Return the [X, Y] coordinate for the center point of the cell that contains the specified text.  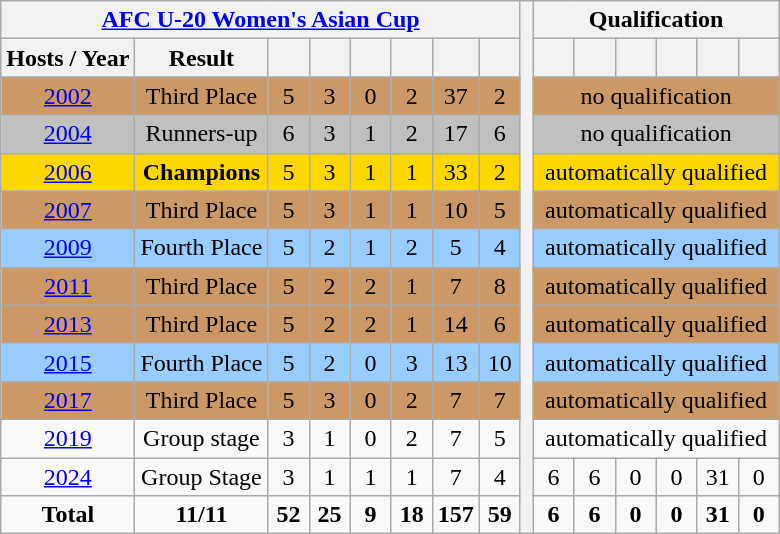
11/11 [202, 515]
2002 [68, 96]
33 [456, 172]
14 [456, 324]
Qualification [656, 20]
37 [456, 96]
2011 [68, 286]
2009 [68, 248]
Runners-up [202, 134]
17 [456, 134]
13 [456, 362]
Group Stage [202, 477]
25 [330, 515]
Result [202, 58]
9 [370, 515]
18 [412, 515]
Group stage [202, 438]
AFC U-20 Women's Asian Cup [261, 20]
52 [288, 515]
2019 [68, 438]
2013 [68, 324]
Champions [202, 172]
2006 [68, 172]
2024 [68, 477]
2007 [68, 210]
2015 [68, 362]
59 [500, 515]
157 [456, 515]
8 [500, 286]
Total [68, 515]
2017 [68, 400]
Hosts / Year [68, 58]
2004 [68, 134]
